Provide the [X, Y] coordinate of the cell's center where the given text is located.  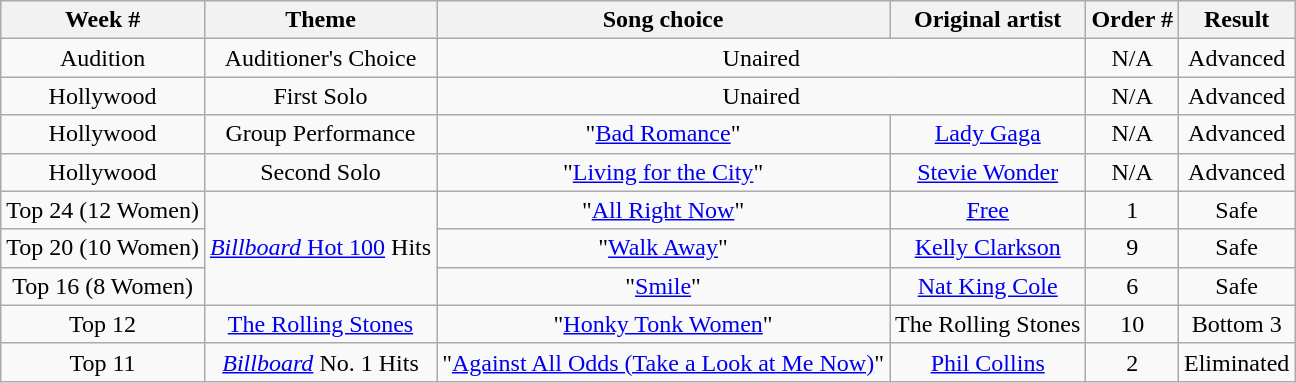
Group Performance [320, 134]
Week # [103, 20]
Song choice [664, 20]
Free [988, 210]
Phil Collins [988, 362]
"All Right Now" [664, 210]
Bottom 3 [1237, 324]
Top 12 [103, 324]
Top 20 (10 Women) [103, 248]
Order # [1132, 20]
"Smile" [664, 286]
Result [1237, 20]
Billboard No. 1 Hits [320, 362]
"Walk Away" [664, 248]
Stevie Wonder [988, 172]
Top 24 (12 Women) [103, 210]
Top 11 [103, 362]
Billboard Hot 100 Hits [320, 248]
Lady Gaga [988, 134]
2 [1132, 362]
"Against All Odds (Take a Look at Me Now)" [664, 362]
9 [1132, 248]
Auditioner's Choice [320, 58]
10 [1132, 324]
Nat King Cole [988, 286]
Kelly Clarkson [988, 248]
Top 16 (8 Women) [103, 286]
"Bad Romance" [664, 134]
Second Solo [320, 172]
Original artist [988, 20]
"Living for the City" [664, 172]
Eliminated [1237, 362]
1 [1132, 210]
First Solo [320, 96]
Audition [103, 58]
"Honky Tonk Women" [664, 324]
Theme [320, 20]
6 [1132, 286]
